Search for the cell housing the specified text and yield its (X, Y) center coordinate. 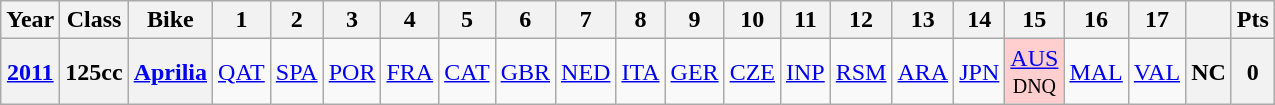
MAL (1096, 72)
2 (296, 20)
QAT (242, 72)
6 (525, 20)
12 (861, 20)
17 (1156, 20)
0 (1252, 72)
4 (410, 20)
9 (694, 20)
POR (352, 72)
1 (242, 20)
GER (694, 72)
Bike (170, 20)
125cc (94, 72)
SPA (296, 72)
3 (352, 20)
JPN (980, 72)
ITA (640, 72)
INP (805, 72)
Year (30, 20)
11 (805, 20)
14 (980, 20)
Class (94, 20)
8 (640, 20)
CZE (752, 72)
15 (1034, 20)
2011 (30, 72)
5 (467, 20)
Aprilia (170, 72)
CAT (467, 72)
GBR (525, 72)
13 (923, 20)
NED (586, 72)
ARA (923, 72)
Pts (1252, 20)
10 (752, 20)
AUSDNQ (1034, 72)
RSM (861, 72)
FRA (410, 72)
NC (1209, 72)
VAL (1156, 72)
16 (1096, 20)
7 (586, 20)
